Determine the (x, y) coordinate at the center of the cell enclosing the given text.  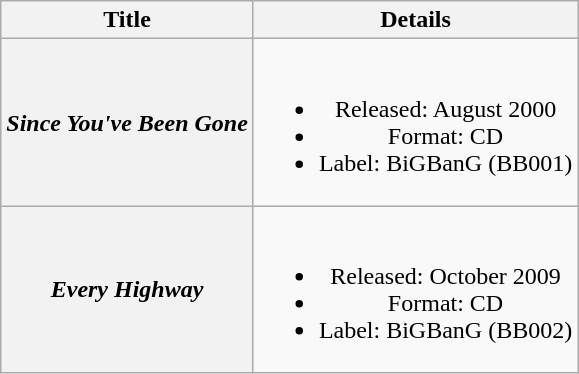
Details (415, 20)
Released: August 2000Format: CDLabel: BiGBanG (BB001) (415, 122)
Released: October 2009Format: CDLabel: BiGBanG (BB002) (415, 290)
Since You've Been Gone (128, 122)
Every Highway (128, 290)
Title (128, 20)
